For the text-containing cell, return its midpoint in [X, Y] coordinate format. 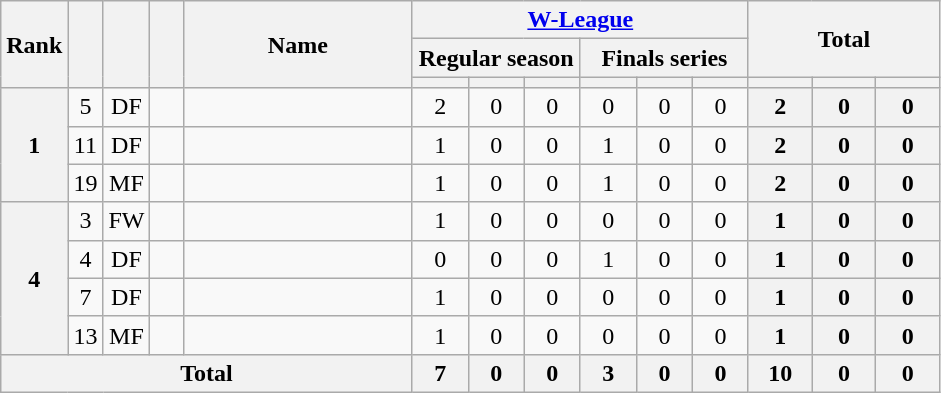
FW [126, 221]
Finals series [664, 58]
19 [86, 183]
5 [86, 107]
Name [298, 44]
Regular season [496, 58]
13 [86, 335]
10 [780, 373]
Rank [34, 44]
W-League [580, 20]
11 [86, 145]
